Detect which cell encompasses the target text, then output its (x, y) center coordinate. 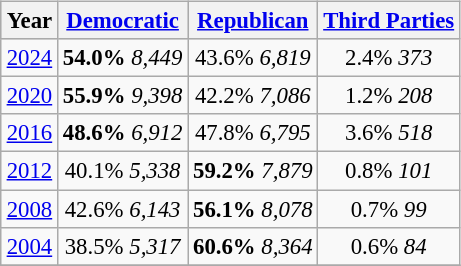
2016 (29, 133)
55.9% 9,398 (122, 96)
38.5% 5,317 (122, 246)
Year (29, 21)
40.1% 5,338 (122, 171)
42.2% 7,086 (253, 96)
43.6% 6,819 (253, 58)
54.0% 8,449 (122, 58)
Republican (253, 21)
56.1% 8,078 (253, 209)
2024 (29, 58)
42.6% 6,143 (122, 209)
2008 (29, 209)
1.2% 208 (389, 96)
2.4% 373 (389, 58)
47.8% 6,795 (253, 133)
2012 (29, 171)
2004 (29, 246)
60.6% 8,364 (253, 246)
3.6% 518 (389, 133)
0.8% 101 (389, 171)
0.6% 84 (389, 246)
48.6% 6,912 (122, 133)
2020 (29, 96)
Third Parties (389, 21)
Democratic (122, 21)
59.2% 7,879 (253, 171)
0.7% 99 (389, 209)
